Output the (x, y) coordinate of the center of the cell containing the given text.  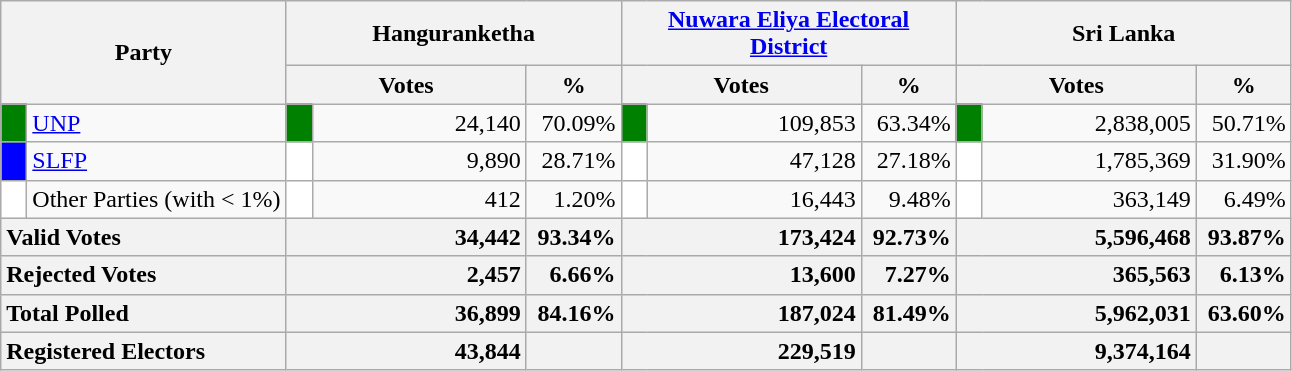
1,785,369 (1089, 161)
412 (419, 199)
84.16% (574, 313)
24,140 (419, 123)
229,519 (741, 351)
Total Polled (144, 313)
2,838,005 (1089, 123)
16,443 (754, 199)
7.27% (908, 275)
70.09% (574, 123)
43,844 (406, 351)
5,596,468 (1076, 237)
34,442 (406, 237)
93.87% (1244, 237)
Rejected Votes (144, 275)
Registered Electors (144, 351)
1.20% (574, 199)
Sri Lanka (1124, 34)
81.49% (908, 313)
187,024 (741, 313)
6.13% (1244, 275)
Nuwara Eliya Electoral District (788, 34)
6.49% (1244, 199)
63.60% (1244, 313)
93.34% (574, 237)
Hanguranketha (454, 34)
36,899 (406, 313)
173,424 (741, 237)
2,457 (406, 275)
31.90% (1244, 161)
63.34% (908, 123)
SLFP (156, 161)
27.18% (908, 161)
Other Parties (with < 1%) (156, 199)
28.71% (574, 161)
9,890 (419, 161)
50.71% (1244, 123)
47,128 (754, 161)
UNP (156, 123)
109,853 (754, 123)
13,600 (741, 275)
92.73% (908, 237)
365,563 (1076, 275)
5,962,031 (1076, 313)
9.48% (908, 199)
363,149 (1089, 199)
Valid Votes (144, 237)
Party (144, 52)
9,374,164 (1076, 351)
6.66% (574, 275)
